Scan for the cell matching the given text and deliver its (x, y) coordinate at center. 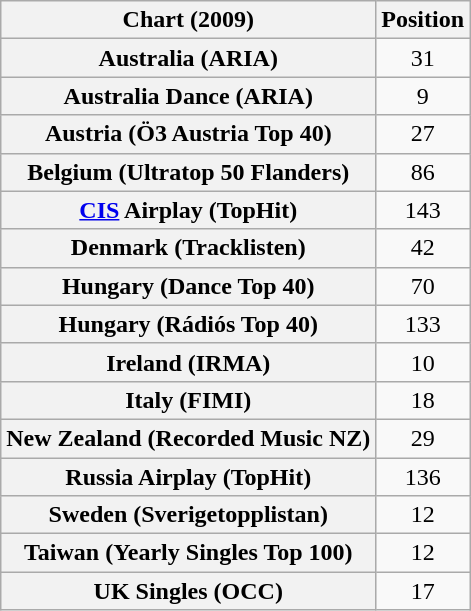
Chart (2009) (188, 20)
Austria (Ö3 Austria Top 40) (188, 134)
42 (423, 248)
18 (423, 400)
Ireland (IRMA) (188, 362)
Hungary (Dance Top 40) (188, 286)
27 (423, 134)
UK Singles (OCC) (188, 591)
Position (423, 20)
New Zealand (Recorded Music NZ) (188, 438)
31 (423, 58)
Belgium (Ultratop 50 Flanders) (188, 172)
143 (423, 210)
9 (423, 96)
Russia Airplay (TopHit) (188, 477)
136 (423, 477)
Denmark (Tracklisten) (188, 248)
Italy (FIMI) (188, 400)
70 (423, 286)
Australia Dance (ARIA) (188, 96)
CIS Airplay (TopHit) (188, 210)
17 (423, 591)
86 (423, 172)
Sweden (Sverigetopplistan) (188, 515)
Australia (ARIA) (188, 58)
133 (423, 324)
Hungary (Rádiós Top 40) (188, 324)
10 (423, 362)
Taiwan (Yearly Singles Top 100) (188, 553)
29 (423, 438)
